Return the [X, Y] coordinate for the center point of the cell that contains the specified text.  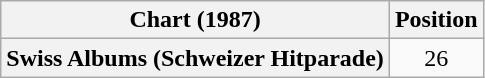
Swiss Albums (Schweizer Hitparade) [196, 58]
Chart (1987) [196, 20]
Position [436, 20]
26 [436, 58]
